Determine the (X, Y) coordinate at the center of the cell enclosing the given text.  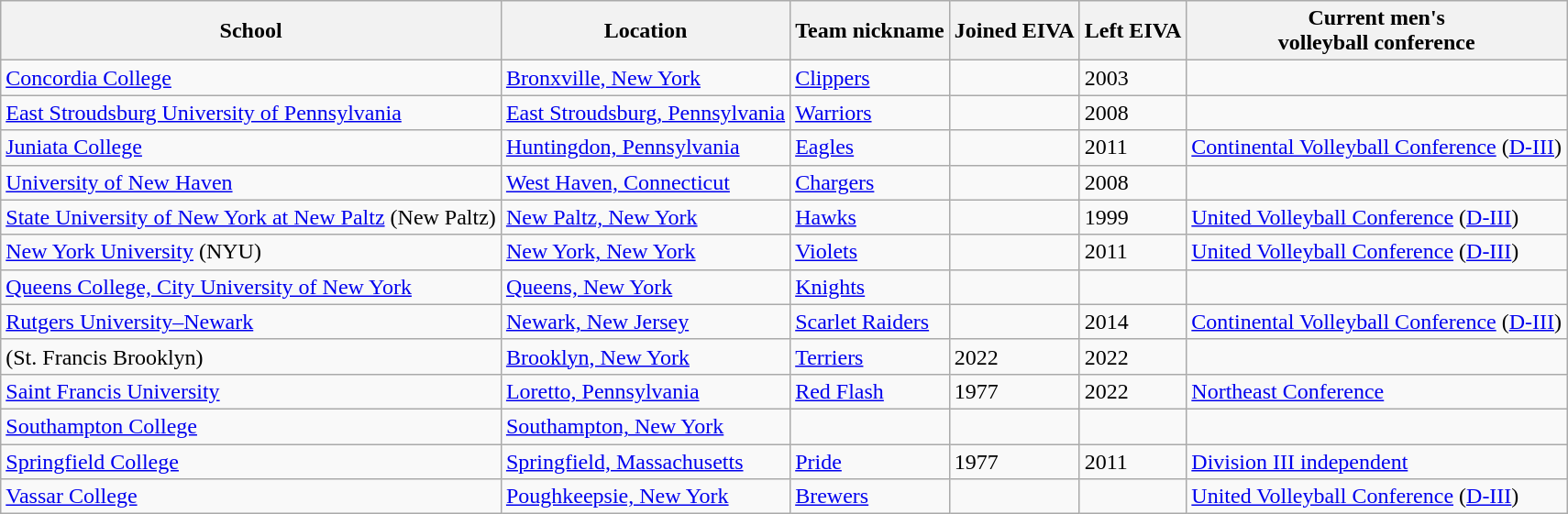
Pride (870, 461)
Joined EIVA (1014, 31)
School (251, 31)
Clippers (870, 78)
Division III independent (1377, 461)
University of New Haven (251, 182)
Scarlet Raiders (870, 322)
Huntingdon, Pennsylvania (646, 148)
Northeast Conference (1377, 391)
Queens College, City University of New York (251, 287)
Southampton College (251, 426)
Saint Francis University (251, 391)
Southampton, New York (646, 426)
Team nickname (870, 31)
Springfield College (251, 461)
Warriors (870, 113)
Brewers (870, 497)
New York, New York (646, 252)
West Haven, Connecticut (646, 182)
Hawks (870, 217)
Chargers (870, 182)
New York University (NYU) (251, 252)
Loretto, Pennsylvania (646, 391)
East Stroudsburg, Pennsylvania (646, 113)
Knights (870, 287)
Queens, New York (646, 287)
Eagles (870, 148)
New Paltz, New York (646, 217)
1999 (1133, 217)
Vassar College (251, 497)
Location (646, 31)
Violets (870, 252)
Bronxville, New York (646, 78)
2003 (1133, 78)
2014 (1133, 322)
Red Flash (870, 391)
State University of New York at New Paltz (New Paltz) (251, 217)
Left EIVA (1133, 31)
Newark, New Jersey (646, 322)
Terriers (870, 356)
Springfield, Massachusetts (646, 461)
Poughkeepsie, New York (646, 497)
(St. Francis Brooklyn) (251, 356)
Current men'svolleyball conference (1377, 31)
Juniata College (251, 148)
Brooklyn, New York (646, 356)
Rutgers University–Newark (251, 322)
East Stroudsburg University of Pennsylvania (251, 113)
Concordia College (251, 78)
